Detect which cell encompasses the target text, then output its [X, Y] center coordinate. 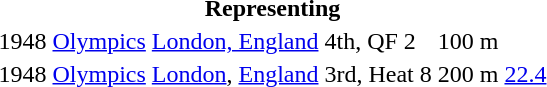
Olympics [99, 41]
London, England [235, 41]
4th, QF 2 [378, 41]
100 m [468, 41]
